Return the [X, Y] coordinate for the center point of the cell that contains the specified text.  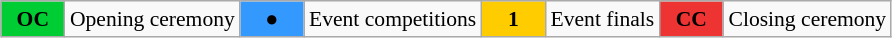
● [272, 19]
OC [33, 19]
Event competitions [392, 19]
Event finals [602, 19]
Opening ceremony [152, 19]
1 [513, 19]
CC [691, 19]
Closing ceremony [807, 19]
